Extract the [X, Y] coordinate from the center of the cell holding the provided text.  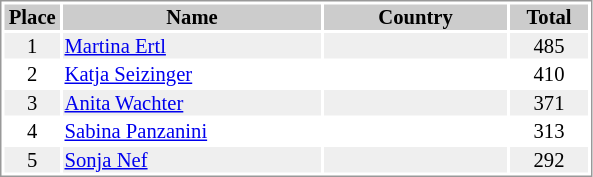
Place [32, 17]
371 [549, 103]
410 [549, 75]
Sonja Nef [192, 160]
Katja Seizinger [192, 75]
Total [549, 17]
485 [549, 46]
3 [32, 103]
313 [549, 131]
5 [32, 160]
Anita Wachter [192, 103]
4 [32, 131]
Country [416, 17]
Name [192, 17]
Sabina Panzanini [192, 131]
1 [32, 46]
292 [549, 160]
2 [32, 75]
Martina Ertl [192, 46]
